Capture the cell that displays the provided text and extract its (x, y) central coordinate. 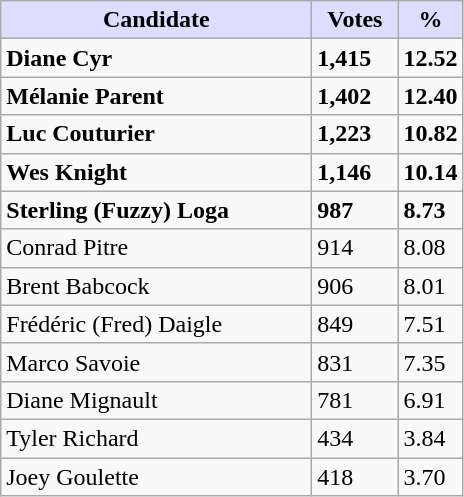
Brent Babcock (156, 286)
Tyler Richard (156, 438)
Diane Cyr (156, 58)
3.84 (430, 438)
Marco Savoie (156, 362)
906 (355, 286)
418 (355, 477)
8.08 (430, 248)
Frédéric (Fred) Daigle (156, 324)
7.35 (430, 362)
6.91 (430, 400)
Mélanie Parent (156, 96)
Wes Knight (156, 172)
1,223 (355, 134)
Luc Couturier (156, 134)
1,402 (355, 96)
849 (355, 324)
Conrad Pitre (156, 248)
% (430, 20)
Sterling (Fuzzy) Loga (156, 210)
10.14 (430, 172)
987 (355, 210)
12.40 (430, 96)
7.51 (430, 324)
Candidate (156, 20)
Joey Goulette (156, 477)
1,415 (355, 58)
1,146 (355, 172)
Votes (355, 20)
781 (355, 400)
831 (355, 362)
914 (355, 248)
10.82 (430, 134)
8.73 (430, 210)
8.01 (430, 286)
Diane Mignault (156, 400)
12.52 (430, 58)
3.70 (430, 477)
434 (355, 438)
